Provide the [X, Y] coordinate of the cell's center where the given text is located.  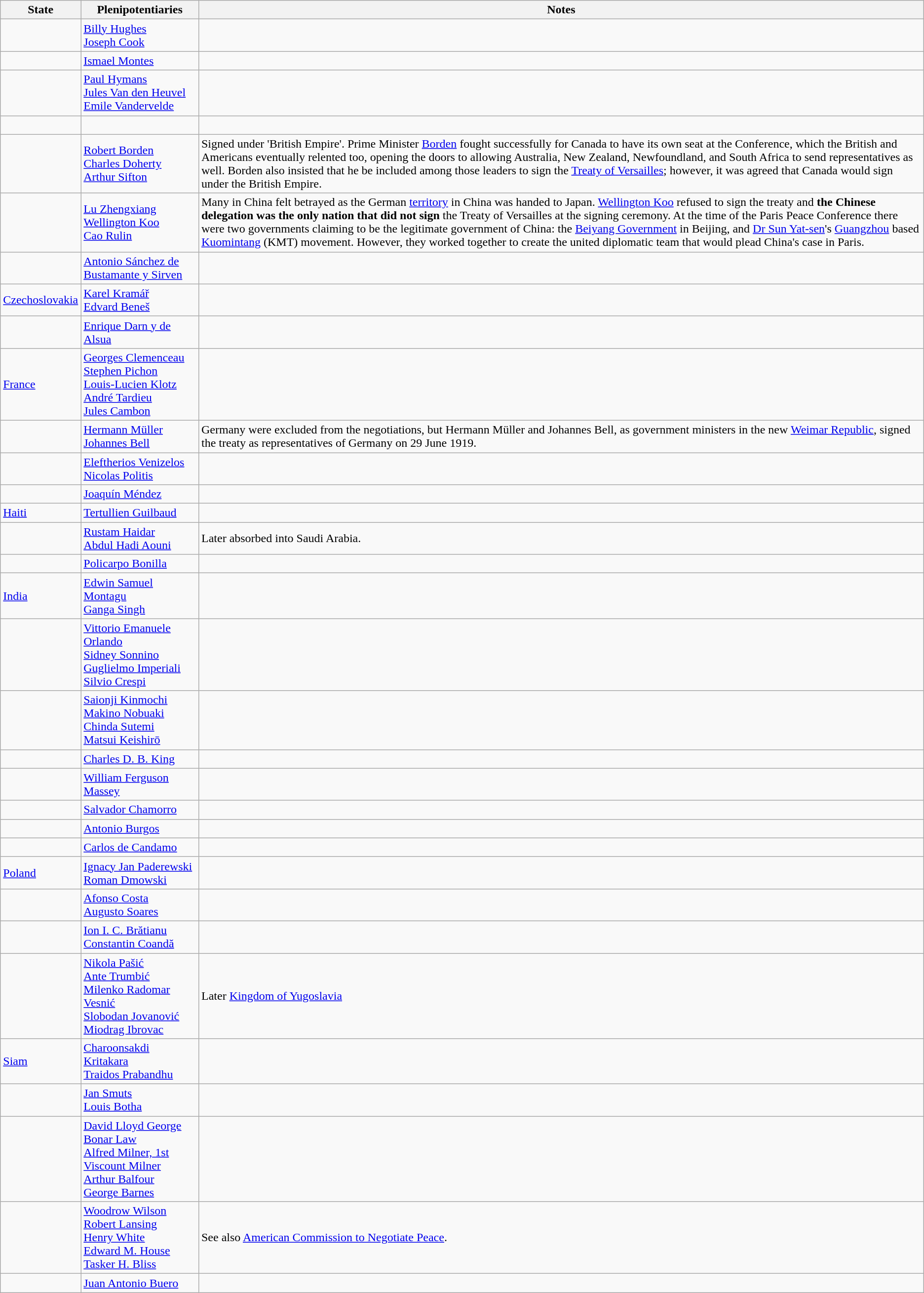
Salvador Chamorro [140, 810]
Carlos de Candamo [140, 847]
Later absorbed into Saudi Arabia. [561, 538]
Charoonsakdi KritakaraTraidos Prabandhu [140, 1061]
Saionji KinmochiMakino NobuakiChinda SutemiMatsui Keishirō [140, 720]
Karel KramářEdvard Beneš [140, 300]
India [40, 596]
Jan SmutsLouis Botha [140, 1100]
Eleftherios VenizelosNicolas Politis [140, 468]
See also American Commission to Negotiate Peace. [561, 1238]
Joaquín Méndez [140, 494]
Afonso CostaAugusto Soares [140, 904]
Tertullien Guilbaud [140, 513]
Vittorio Emanuele OrlandoSidney SonninoGuglielmo ImperialiSilvio Crespi [140, 655]
Ismael Montes [140, 61]
Later Kingdom of Yugoslavia [561, 995]
Policarpo Bonilla [140, 564]
Enrique Darn y de Alsua [140, 332]
Georges ClemenceauStephen PichonLouis-Lucien KlotzAndré TardieuJules Cambon [140, 384]
Antonio Burgos [140, 828]
Hermann MüllerJohannes Bell [140, 436]
Rustam HaidarAbdul Hadi Aouni [140, 538]
Lu ZhengxiangWellington KooCao Rulin [140, 222]
Charles D. B. King [140, 759]
Plenipotentiaries [140, 10]
Notes [561, 10]
Poland [40, 873]
France [40, 384]
Czechoslovakia [40, 300]
Siam [40, 1061]
Woodrow WilsonRobert LansingHenry WhiteEdward M. HouseTasker H. Bliss [140, 1238]
Edwin Samuel MontaguGanga Singh [140, 596]
Nikola PašićAnte TrumbićMilenko Radomar VesnićSlobodan JovanovićMiodrag Ibrovac [140, 995]
Antonio Sánchez de Bustamante y Sirven [140, 268]
David Lloyd GeorgeBonar LawAlfred Milner, 1st Viscount MilnerArthur BalfourGeorge Barnes [140, 1159]
Ignacy Jan PaderewskiRoman Dmowski [140, 873]
Ion I. C. BrătianuConstantin Coandă [140, 937]
Juan Antonio Buero [140, 1283]
Haiti [40, 513]
State [40, 10]
William Ferguson Massey [140, 784]
Robert BordenCharles DohertyArthur Sifton [140, 164]
Billy HughesJoseph Cook [140, 36]
Paul HymansJules Van den HeuvelEmile Vandervelde [140, 93]
